Scan for the cell matching the given text and deliver its (X, Y) coordinate at center. 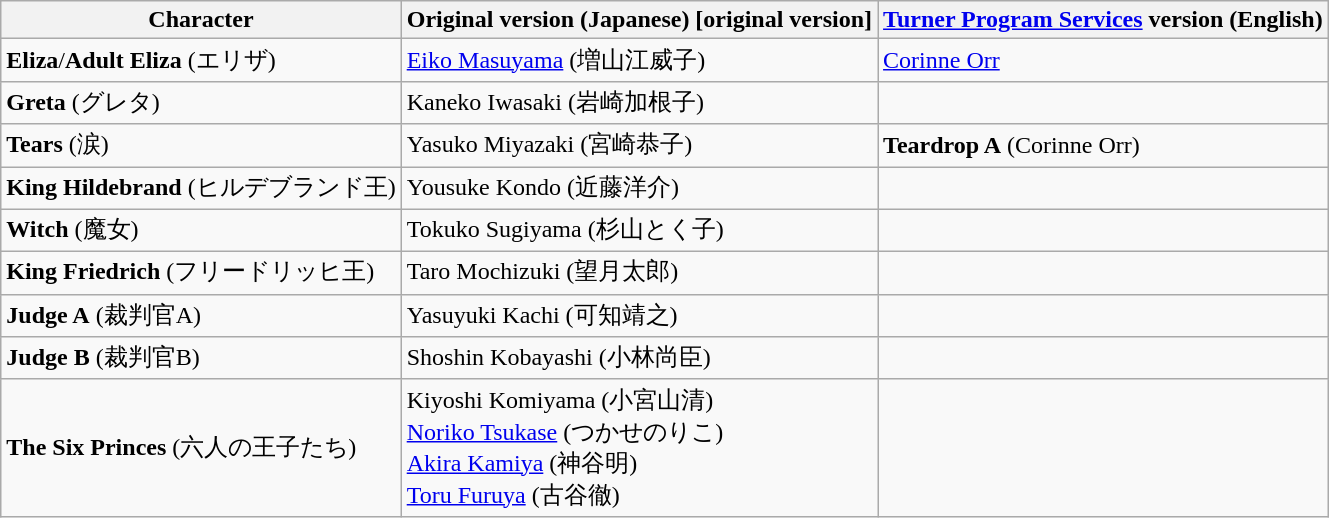
Tears (涙) (201, 146)
Tokuko Sugiyama (杉山とく子) (639, 230)
Eliza/Adult Eliza (エリザ) (201, 60)
Shoshin Kobayashi (小林尚臣) (639, 358)
Yasuyuki Kachi (可知靖之) (639, 316)
Kiyoshi Komiyama (小宮山清)Noriko Tsukase (つかせのりこ)Akira Kamiya (神谷明)Toru Furuya (古谷徹) (639, 448)
Yasuko Miyazaki (宮崎恭子) (639, 146)
Corinne Orr (1104, 60)
Witch (魔女) (201, 230)
Teardrop A (Corinne Orr) (1104, 146)
Judge B (裁判官B) (201, 358)
Yousuke Kondo (近藤洋介) (639, 188)
King Hildebrand (ヒルデブランド王) (201, 188)
Original version (Japanese) [original version] (639, 20)
King Friedrich (フリードリッヒ王) (201, 274)
Kaneko Iwasaki (岩崎加根子) (639, 102)
Turner Program Services version (English) (1104, 20)
Taro Mochizuki (望月太郎) (639, 274)
Character (201, 20)
Greta (グレタ) (201, 102)
Judge A (裁判官A) (201, 316)
The Six Princes (六人の王子たち) (201, 448)
Eiko Masuyama (増山江威子) (639, 60)
